Pinpoint the cell where the given text exists, returning its [x, y] midpoint coordinate. 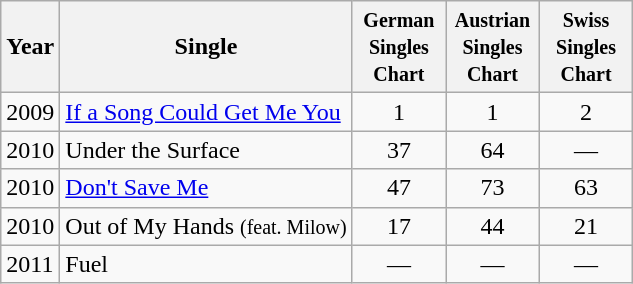
64 [493, 150]
2 [586, 112]
Don't Save Me [206, 188]
47 [399, 188]
17 [399, 226]
Austrian Singles Chart [493, 47]
German Singles Chart [399, 47]
2009 [30, 112]
Year [30, 47]
73 [493, 188]
Out of My Hands (feat. Milow) [206, 226]
Under the Surface [206, 150]
44 [493, 226]
If a Song Could Get Me You [206, 112]
63 [586, 188]
21 [586, 226]
37 [399, 150]
Fuel [206, 264]
Single [206, 47]
Swiss Singles Chart [586, 47]
2011 [30, 264]
